Scan for the cell matching the given text and deliver its (X, Y) coordinate at center. 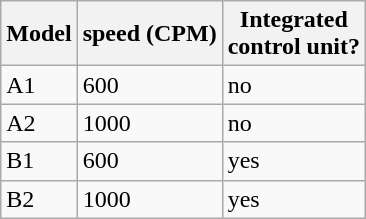
speed (CPM) (150, 34)
A1 (39, 85)
B1 (39, 161)
A2 (39, 123)
Model (39, 34)
Integratedcontrol unit? (294, 34)
B2 (39, 199)
